Locate the cell with the specified text and output its [x, y] center coordinate. 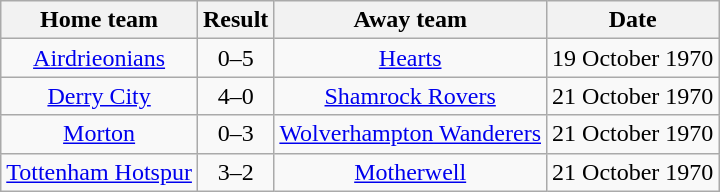
Result [235, 20]
Wolverhampton Wanderers [410, 134]
19 October 1970 [633, 58]
Shamrock Rovers [410, 96]
Derry City [100, 96]
4–0 [235, 96]
Morton [100, 134]
Airdrieonians [100, 58]
Home team [100, 20]
Date [633, 20]
Motherwell [410, 172]
0–3 [235, 134]
0–5 [235, 58]
3–2 [235, 172]
Tottenham Hotspur [100, 172]
Hearts [410, 58]
Away team [410, 20]
